Output the (X, Y) coordinate of the center of the cell containing the given text.  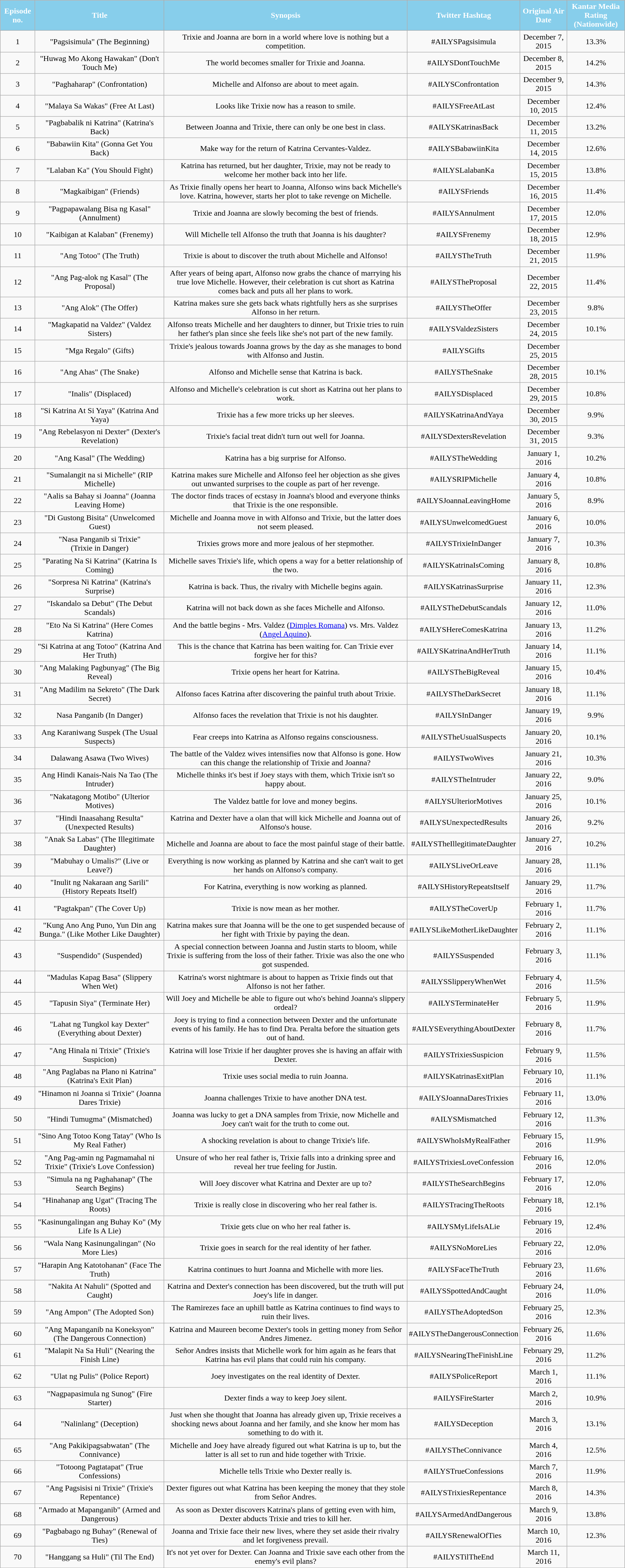
12.5% (596, 1450)
1 (18, 42)
#AILYSUnexpectedResults (463, 822)
45 (18, 1003)
March 4, 2016 (544, 1450)
Trixie has a few more tricks up her sleeves. (285, 415)
"Ulat ng Pulis" (Police Report) (100, 1377)
27 (18, 608)
Dalawang Asawa (Two Wives) (100, 758)
9 (18, 213)
February 3, 2016 (544, 955)
#AILYSPoliceReport (463, 1377)
"Ang Alok" (The Offer) (100, 308)
December 24, 2015 (544, 329)
8 (18, 191)
39 (18, 865)
The world becomes smaller for Trixie and Joanna. (285, 63)
February 4, 2016 (544, 981)
32 (18, 715)
Katrina makes sure that Joanna will be the one to get suspended because of her fight with Trixie by paying the dean. (285, 930)
#AILYSTheAdoptedSon (463, 1312)
#AILYSMyLifeIsALie (463, 1226)
Will Joey discover what Katrina and Dexter are up to? (285, 1184)
15 (18, 351)
"Wala Nang Kasinungalingan" (No More Lies) (100, 1248)
Joey investigates on the real identity of Dexter. (285, 1377)
64 (18, 1424)
11.3% (596, 1119)
January 25, 2016 (544, 801)
42 (18, 930)
57 (18, 1269)
January 5, 2016 (544, 500)
#AILYSTrixieInDanger (463, 543)
#AILYSLiveOrLeave (463, 865)
"Nakatagong Motibo" (Ulterior Motives) (100, 801)
#AILYSConfrontation (463, 84)
9.0% (596, 779)
"Ang Pag-amin ng Pagmamahal ni Trixie" (Trixie's Love Confession) (100, 1162)
Episode no. (18, 15)
9.3% (596, 437)
December 10, 2015 (544, 106)
25 (18, 565)
#AILYSTheDangerousConnection (463, 1333)
52 (18, 1162)
16 (18, 372)
2 (18, 63)
"Ang Rebelasyon ni Dexter" (Dexter's Revelation) (100, 437)
13 (18, 308)
February 26, 2016 (544, 1333)
61 (18, 1355)
Katrina and Dexter's connection has been discovered, but the truth will put Joey's life in danger. (285, 1290)
Katrina has returned, but her daughter, Trixie, may not be ready to welcome her mother back into her life. (285, 170)
Original Air Date (544, 15)
"Eto Na Si Katrina" (Here Comes Katrina) (100, 629)
#AILYSTheIntruder (463, 779)
#AILYSTheIllegitimateDaughter (463, 844)
49 (18, 1098)
43 (18, 955)
Kantar Media Rating (Nationwide) (596, 15)
46 (18, 1029)
19 (18, 437)
"Ang Pagsisisi ni Trixie" (Trixie's Repentance) (100, 1493)
"Hindi Tumugma" (Mismatched) (100, 1119)
December 29, 2015 (544, 394)
"Madulas Kapag Basa" (Slippery When Wet) (100, 981)
December 11, 2015 (544, 127)
"Ang Pakikipagsabwatan" (The Connivance) (100, 1450)
18 (18, 415)
#AILYSTheBigReveal (463, 673)
30 (18, 673)
January 8, 2016 (544, 565)
Everything is now working as planned by Katrina and she can't wait to get her hands on Alfonso's company. (285, 865)
"Babawiin Kita" (Gonna Get You Back) (100, 148)
38 (18, 844)
#AILYSAnnulment (463, 213)
5 (18, 127)
January 13, 2016 (544, 629)
"Si Katrina At Si Yaya" (Katrina And Yaya) (100, 415)
"Kung Ano Ang Puno, Yun Din ang Bunga." (Like Mother Like Daughter) (100, 930)
#AILYSTheDebutScandals (463, 608)
7 (18, 170)
8.9% (596, 500)
13.3% (596, 42)
Michelle and Joey have already figured out what Katrina is up to, but the latter is all set to run and hide together with Trixie. (285, 1450)
#AILYSTheUsualSuspects (463, 737)
#AILYSDextersRevelation (463, 437)
#AILYSKatrinaAndYaya (463, 415)
23 (18, 522)
February 8, 2016 (544, 1029)
Trixie and Joanna are born in a world where love is nothing but a competition. (285, 42)
12.1% (596, 1205)
Nasa Panganib (In Danger) (100, 715)
55 (18, 1226)
For Katrina, everything is now working as planned. (285, 887)
Katrina's worst nightmare is about to happen as Trixie finds out that Alfonso is not her father. (285, 981)
January 27, 2016 (544, 844)
29 (18, 651)
February 24, 2016 (544, 1290)
Ang Karaniwang Suspek (The Usual Suspects) (100, 737)
28 (18, 629)
"Hindi Inaasahang Resulta" (Unexpected Results) (100, 822)
14 (18, 329)
This is the chance that Katrina has been waiting for. Can Trixie ever forgive her for this? (285, 651)
March 8, 2016 (544, 1493)
Fear creeps into Katrina as Alfonso regains consciousness. (285, 737)
26 (18, 586)
Trixie is about to discover the truth about Michelle and Alfonso! (285, 256)
Between Joanna and Trixie, there can only be one best in class. (285, 127)
#AILYSDisplaced (463, 394)
"Totoong Pagtatapat" (True Confessions) (100, 1471)
The doctor finds traces of ecstasy in Joanna's blood and everyone thinks that Trixie is the one responsible. (285, 500)
December 23, 2015 (544, 308)
"Nalinlang" (Deception) (100, 1424)
#AILYSFaceTheTruth (463, 1269)
"Aalis sa Bahay si Joanna" (Joanna Leaving Home) (100, 500)
#AILYSTheSnake (463, 372)
#AILYSTheProposal (463, 282)
Trixie's facial treat didn't turn out well for Joanna. (285, 437)
48 (18, 1076)
#AILYSMismatched (463, 1119)
"Simula na ng Paghahanap" (The Search Begins) (100, 1184)
Ang Hindi Kanais-Nais Na Tao (The Intruder) (100, 779)
13.1% (596, 1424)
"Pagbabago ng Buhay" (Renewal of Ties) (100, 1536)
#AILYSSpottedAndCaught (463, 1290)
#AILYSTheOffer (463, 308)
58 (18, 1290)
"Suspendido" (Suspended) (100, 955)
And the battle begins - Mrs. Valdez (Dimples Romana) vs. Mrs. Valdez (Angel Aquino). (285, 629)
#AILYSRIPMichelle (463, 479)
March 10, 2016 (544, 1536)
#AILYSSuspended (463, 955)
62 (18, 1377)
Katrina and Dexter have a olan that will kick Michelle and Joanna out of Alfonso's house. (285, 822)
January 4, 2016 (544, 479)
"Pagsisimula" (The Beginning) (100, 42)
#AILYSFrenemy (463, 234)
Make way for the return of Katrina Cervantes-Valdez. (285, 148)
63 (18, 1398)
#AILYSTheConnivance (463, 1450)
January 29, 2016 (544, 887)
"Magkaibigan" (Friends) (100, 191)
50 (18, 1119)
January 7, 2016 (544, 543)
Katrina is back. Thus, the rivalry with Michelle begins again. (285, 586)
January 6, 2016 (544, 522)
December 17, 2015 (544, 213)
February 19, 2016 (544, 1226)
"Pagpapawalang Bisa ng Kasal" (Annulment) (100, 213)
33 (18, 737)
March 7, 2016 (544, 1471)
Michelle and Joanna are about to face the most painful stage of their battle. (285, 844)
60 (18, 1333)
"Iskandalo sa Debut" (The Debut Scandals) (100, 608)
#AILYSUnwelcomedGuest (463, 522)
March 2, 2016 (544, 1398)
#AILYSDontTouchMe (463, 63)
#AILYSEverythingAboutDexter (463, 1029)
February 17, 2016 (544, 1184)
January 26, 2016 (544, 822)
"Ang Kasal" (The Wedding) (100, 458)
"Inalis" (Displaced) (100, 394)
"Nasa Panganib si Trixie"(Trixie in Danger) (100, 543)
54 (18, 1205)
#AILYSWhoIsMyRealFather (463, 1141)
#AILYSInDanger (463, 715)
22 (18, 500)
December 28, 2015 (544, 372)
March 9, 2016 (544, 1514)
Katrina continues to hurt Joanna and Michelle with more lies. (285, 1269)
January 15, 2016 (544, 673)
Michelle and Alfonso are about to meet again. (285, 84)
66 (18, 1471)
Synopsis (285, 15)
59 (18, 1312)
#AILYSFriends (463, 191)
"Kaibigan at Kalaban" (Frenemy) (100, 234)
Trixie is really close in discovering who her real father is. (285, 1205)
February 15, 2016 (544, 1141)
"Di Gustong Bisita" (Unwelcomed Guest) (100, 522)
10 (18, 234)
Trixie is now mean as her mother. (285, 908)
February 9, 2016 (544, 1055)
February 29, 2016 (544, 1355)
34 (18, 758)
65 (18, 1450)
70 (18, 1557)
#AILYSSlipperyWhenWet (463, 981)
#AILYSTheDarkSecret (463, 694)
"Nakita At Nahuli" (Spotted and Caught) (100, 1290)
"Hinamon ni Joanna si Trixie" (Joanna Dares Trixie) (100, 1098)
9.2% (596, 822)
"Huwag Mo Akong Hawakan" (Don't Touch Me) (100, 63)
10.9% (596, 1398)
10.4% (596, 673)
36 (18, 801)
#AILYSKatrinasSurprise (463, 586)
#AILYSTheSearchBegins (463, 1184)
March 11, 2016 (544, 1557)
#AILYSTilTheEnd (463, 1557)
December 21, 2015 (544, 256)
4 (18, 106)
#AILYSTrixiesLoveConfession (463, 1162)
"Malaya Sa Wakas" (Free At Last) (100, 106)
40 (18, 887)
"Anak Sa Labas" (The Illegitimate Daughter) (100, 844)
#AILYSTracingTheRoots (463, 1205)
68 (18, 1514)
Trixie uses social media to ruin Joanna. (285, 1076)
#AILYSTheTruth (463, 256)
35 (18, 779)
Trixie and Joanna are slowly becoming the best of friends. (285, 213)
44 (18, 981)
#AILYSNearingTheFinishLine (463, 1355)
It's not yet over for Dexter. Can Joanna and Trixie save each other from the enemy's evil plans? (285, 1557)
"Ang Hinala ni Trixie" (Trixie's Suspicion) (100, 1055)
February 2, 2016 (544, 930)
#AILYSFireStarter (463, 1398)
February 23, 2016 (544, 1269)
Joanna challenges Trixie to have another DNA test. (285, 1098)
Katrina will not back down as she faces Michelle and Alfonso. (285, 608)
20 (18, 458)
#AILYSTrixiesSuspicion (463, 1055)
February 22, 2016 (544, 1248)
Dexter finds a way to keep Joey silent. (285, 1398)
February 5, 2016 (544, 1003)
#AILYSHereComesKatrina (463, 629)
The Valdez battle for love and money begins. (285, 801)
41 (18, 908)
#AILYSArmedAndDangerous (463, 1514)
"Lahat ng Tungkol kay Dexter" (Everything about Dexter) (100, 1029)
"Ang Ampon" (The Adopted Son) (100, 1312)
Title (100, 15)
Joanna and Trixie face their new lives, where they set aside their rivalry and let forgiveness prevail. (285, 1536)
"Malapit Na Sa Huli" (Nearing the Finish Line) (100, 1355)
Trixie opens her heart for Katrina. (285, 673)
56 (18, 1248)
#AILYSGifts (463, 351)
21 (18, 479)
January 21, 2016 (544, 758)
Alfonso faces the revelation that Trixie is not his daughter. (285, 715)
"Sumalangit na si Michelle" (RIP Michelle) (100, 479)
"Magkapatid na Valdez" (Valdez Sisters) (100, 329)
53 (18, 1184)
"Parating Na Si Katrina" (Katrina Is Coming) (100, 565)
"Pagbabalik ni Katrina" (Katrina's Back) (100, 127)
#AILYSFreeAtLast (463, 106)
December 8, 2015 (544, 63)
"Ang Paglabas na Plano ni Katrina" (Katrina's Exit Plan) (100, 1076)
24 (18, 543)
#AILYSDeception (463, 1424)
47 (18, 1055)
"Inulit ng Nakaraan ang Sarili" (History Repeats Itself) (100, 887)
#AILYSHistoryRepeatsItself (463, 887)
67 (18, 1493)
14.2% (596, 63)
#AILYSTrueConfessions (463, 1471)
Alfonso and Michelle sense that Katrina is back. (285, 372)
January 12, 2016 (544, 608)
Katrina makes sure she gets back whats rightfully hers as she surprises Alfonso in her return. (285, 308)
February 18, 2016 (544, 1205)
#AILYSJoannaDaresTrixies (463, 1098)
13.0% (596, 1098)
"Paghaharap" (Confrontation) (100, 84)
February 12, 2016 (544, 1119)
#AILYSKatrinaAndHerTruth (463, 651)
Katrina makes sure Michelle and Alfonso feel her objection as she gives out unwanted surprises to the couple as part of her revenge. (285, 479)
January 20, 2016 (544, 737)
December 18, 2015 (544, 234)
December 15, 2015 (544, 170)
December 25, 2015 (544, 351)
#AILYSValdezSisters (463, 329)
Unsure of who her real father is, Trixie falls into a drinking spree and reveal her true feeling for Justin. (285, 1162)
A shocking revelation is about to change Trixie's life. (285, 1141)
"Tapusin Siya" (Terminate Her) (100, 1003)
Michelle tells Trixie who Dexter really is. (285, 1471)
As Trixie finally opens her heart to Joanna, Alfonso wins back Michelle's love. Katrina, however, starts her plot to take revenge on Michelle. (285, 191)
"Armado at Mapanganib" (Armed and Dangerous) (100, 1514)
Michelle thinks it's best if Joey stays with them, which Trixie isn't so happy about. (285, 779)
#AILYSBabawiinKita (463, 148)
3 (18, 84)
December 31, 2015 (544, 437)
March 1, 2016 (544, 1377)
"Ang Mapanganib na Koneksyon" (The Dangerous Connection) (100, 1333)
December 14, 2015 (544, 148)
January 18, 2016 (544, 694)
#AILYSKatrinaIsComing (463, 565)
"Kasinungalingan ang Buhay Ko" (My Life Is A Lie) (100, 1226)
31 (18, 694)
December 9, 2015 (544, 84)
51 (18, 1141)
#AILYSJoannaLeavingHome (463, 500)
February 16, 2016 (544, 1162)
#AILYSUlteriorMotives (463, 801)
The Ramirezes face an uphill battle as Katrina continues to find ways to ruin their lives. (285, 1312)
#AILYSKatrinasExitPlan (463, 1076)
13.2% (596, 127)
#AILYSNoMoreLies (463, 1248)
"Ang Pag-alok ng Kasal" (The Proposal) (100, 282)
12.6% (596, 148)
Michelle and Joanna move in with Alfonso and Trixie, but the latter does not seem pleased. (285, 522)
"Nagpapasimula ng Sunog" (Fire Starter) (100, 1398)
37 (18, 822)
Joanna was lucky to get a DNA samples from Trixie, now Michelle and Joey can't wait for the truth to come out. (285, 1119)
#AILYSTrixiesRepentance (463, 1493)
#AILYSRenewalOfTies (463, 1536)
January 28, 2016 (544, 865)
Alfonso faces Katrina after discovering the painful truth about Trixie. (285, 694)
Alfonso and Michelle's celebration is cut short as Katrina out her plans to work. (285, 394)
"Ang Madilim na Sekreto" (The Dark Secret) (100, 694)
December 30, 2015 (544, 415)
January 11, 2016 (544, 586)
#AILYSTheWedding (463, 458)
69 (18, 1536)
"Sino Ang Totoo Kong Tatay" (Who Is My Real Father) (100, 1141)
#AILYSLikeMotherLikeDaughter (463, 930)
17 (18, 394)
"Hanggang sa Huli" (Til The End) (100, 1557)
10.0% (596, 522)
12.9% (596, 234)
#AILYSTerminateHer (463, 1003)
#AILYSLalabanKa (463, 170)
February 11, 2016 (544, 1098)
#AILYSTwoWives (463, 758)
"Harapin Ang Katotohanan" (Face The Truth) (100, 1269)
Trixie goes in search for the real identity of her father. (285, 1248)
"Sorpresa Ni Katrina" (Katrina's Surprise) (100, 586)
As soon as Dexter discovers Katrina's plans of getting even with him, Dexter abducts Trixie and tries to kill her. (285, 1514)
12 (18, 282)
Trixie's jealous towards Joanna grows by the day as she manages to bond with Alfonso and Justin. (285, 351)
"Mga Regalo" (Gifts) (100, 351)
March 3, 2016 (544, 1424)
February 25, 2016 (544, 1312)
The battle of the Valdez wives intensifies now that Alfonso is gone. How can this change the relationship of Trixie and Joanna? (285, 758)
Michelle saves Trixie's life, which opens a way for a better relationship of the two. (285, 565)
"Hinahanap ang Ugat" (Tracing The Roots) (100, 1205)
9.8% (596, 308)
#AILYSPagsisimula (463, 42)
January 14, 2016 (544, 651)
Trixies grows more and more jealous of her stepmother. (285, 543)
February 10, 2016 (544, 1076)
Katrina and Maureen become Dexter's tools in getting money from Señor Andres Jimenez. (285, 1333)
"Pagtakpan" (The Cover Up) (100, 908)
"Lalaban Ka" (You Should Fight) (100, 170)
6 (18, 148)
"Ang Malaking Pagbunyag" (The Big Reveal) (100, 673)
December 7, 2015 (544, 42)
January 19, 2016 (544, 715)
11 (18, 256)
"Mabuhay o Umalis?" (Live or Leave?) (100, 865)
Will Joey and Michelle be able to figure out who's behind Joanna's slippery ordeal? (285, 1003)
"Ang Ahas" (The Snake) (100, 372)
Señor Andres insists that Michelle work for him again as he fears that Katrina has evil plans that could ruin his company. (285, 1355)
Katrina will lose Trixie if her daughter proves she is having an affair with Dexter. (285, 1055)
#AILYSKatrinasBack (463, 127)
December 16, 2015 (544, 191)
Trixie gets clue on who her real father is. (285, 1226)
Dexter figures out what Katrina has been keeping the money that they stole from Señor Andres. (285, 1493)
Will Michelle tell Alfonso the truth that Joanna is his daughter? (285, 234)
December 22, 2015 (544, 282)
"Ang Totoo" (The Truth) (100, 256)
Looks like Trixie now has a reason to smile. (285, 106)
Twitter Hashtag (463, 15)
January 1, 2016 (544, 458)
February 1, 2016 (544, 908)
Katrina has a big surprise for Alfonso. (285, 458)
"Si Katrina at ang Totoo" (Katrina And Her Truth) (100, 651)
January 22, 2016 (544, 779)
#AILYSTheCoverUp (463, 908)
